Identify which cell holds the provided text, then report its [X, Y] central coordinate. 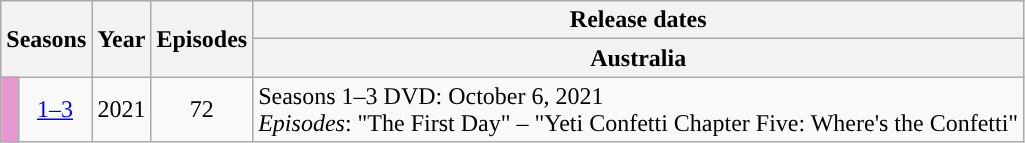
Seasons 1–3 DVD: October 6, 2021Episodes: "The First Day" – "Yeti Confetti Chapter Five: Where's the Confetti" [638, 110]
Episodes [202, 39]
Release dates [638, 20]
Australia [638, 58]
Seasons [46, 39]
72 [202, 110]
2021 [122, 110]
Year [122, 39]
1–3 [55, 110]
